Find where the given text appears and provide that cell's center as [x, y] coordinate. 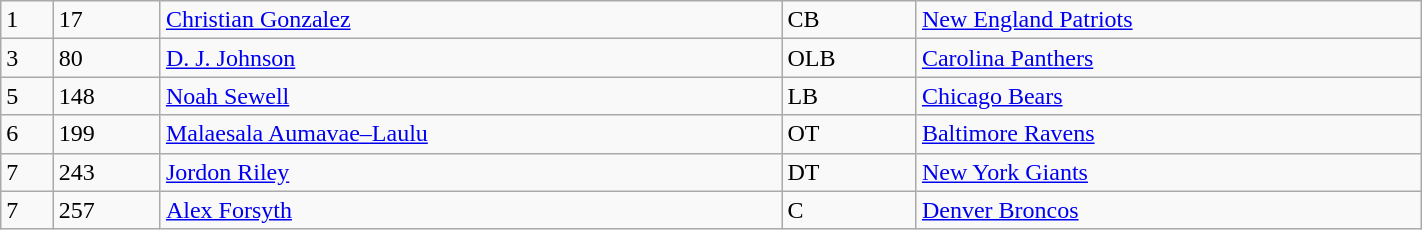
OT [849, 134]
Christian Gonzalez [471, 20]
CB [849, 20]
Baltimore Ravens [1168, 134]
Chicago Bears [1168, 96]
LB [849, 96]
New England Patriots [1168, 20]
Malaesala Aumavae–Laulu [471, 134]
Jordon Riley [471, 172]
148 [106, 96]
257 [106, 210]
5 [27, 96]
3 [27, 58]
OLB [849, 58]
80 [106, 58]
1 [27, 20]
6 [27, 134]
17 [106, 20]
Noah Sewell [471, 96]
D. J. Johnson [471, 58]
199 [106, 134]
Carolina Panthers [1168, 58]
DT [849, 172]
C [849, 210]
New York Giants [1168, 172]
Denver Broncos [1168, 210]
Alex Forsyth [471, 210]
243 [106, 172]
